Locate the cell with the specified text and output its [x, y] center coordinate. 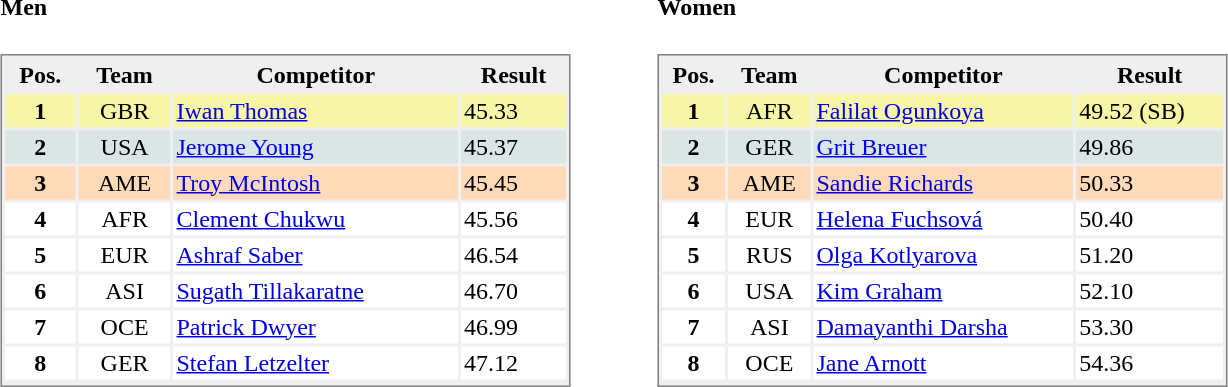
Kim Graham [943, 290]
Falilat Ogunkoya [943, 110]
46.54 [514, 254]
47.12 [514, 362]
RUS [769, 254]
54.36 [1150, 362]
51.20 [1150, 254]
49.52 (SB) [1150, 110]
GBR [125, 110]
Troy McIntosh [316, 182]
50.33 [1150, 182]
49.86 [1150, 146]
Stefan Letzelter [316, 362]
Grit Breuer [943, 146]
45.56 [514, 218]
Ashraf Saber [316, 254]
45.37 [514, 146]
Clement Chukwu [316, 218]
Sugath Tillakaratne [316, 290]
46.99 [514, 326]
Helena Fuchsová [943, 218]
Olga Kotlyarova [943, 254]
53.30 [1150, 326]
Jerome Young [316, 146]
52.10 [1150, 290]
46.70 [514, 290]
Patrick Dwyer [316, 326]
Iwan Thomas [316, 110]
Sandie Richards [943, 182]
50.40 [1150, 218]
45.33 [514, 110]
Jane Arnott [943, 362]
Damayanthi Darsha [943, 326]
45.45 [514, 182]
